Return the (X, Y) coordinate for the center point of the cell that contains the specified text.  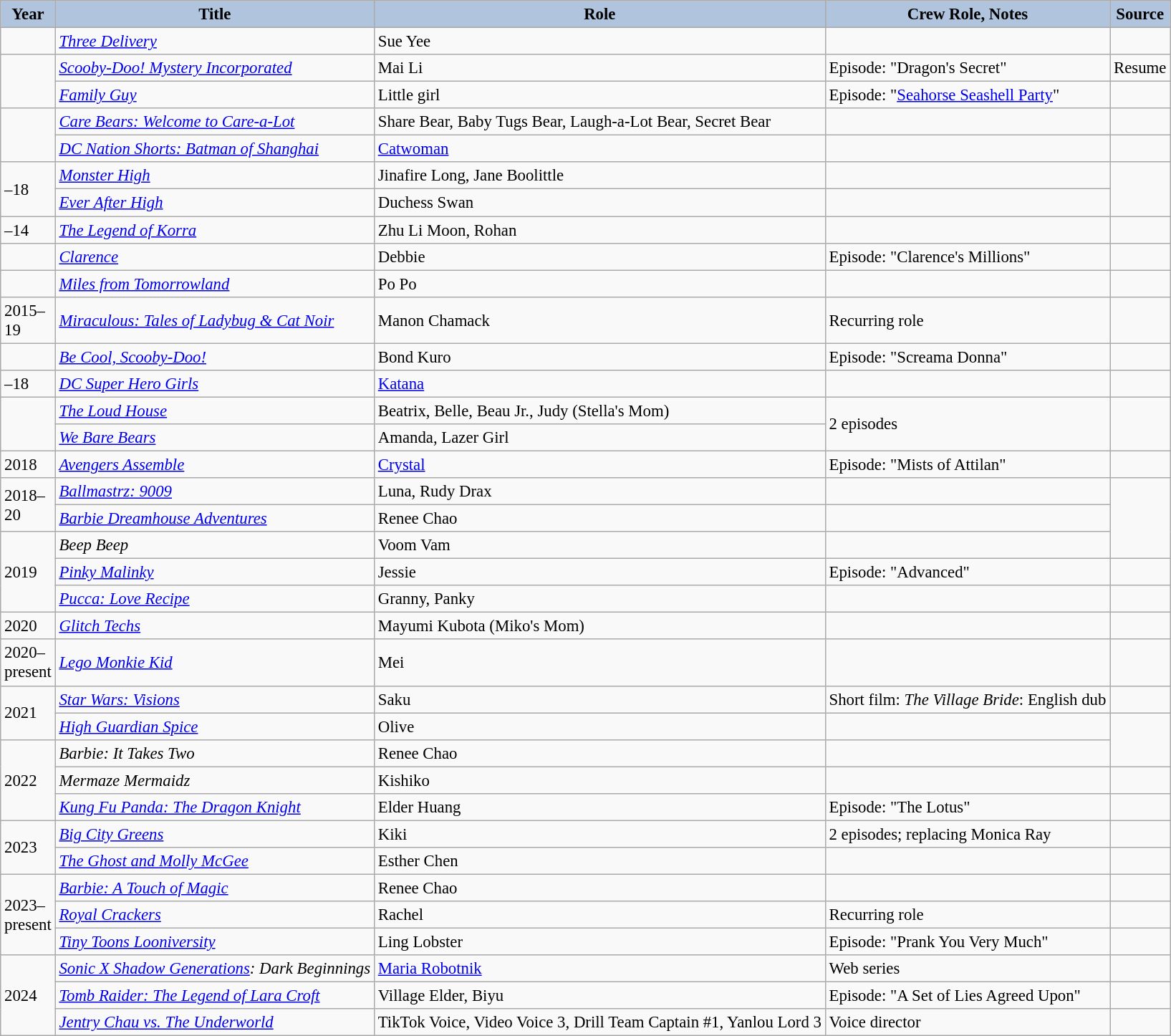
Year (28, 14)
–14 (28, 230)
Manon Chamack (599, 320)
Care Bears: Welcome to Care-a-Lot (215, 122)
Role (599, 14)
Three Delivery (215, 42)
Big City Greens (215, 834)
Zhu Li Moon, Rohan (599, 230)
2 episodes (967, 424)
Maria Robotnik (599, 969)
Resume (1140, 68)
Jentry Chau vs. The Underworld (215, 1022)
Beep Beep (215, 545)
Episode: "Clarence's Millions" (967, 256)
Miles from Tomorrowland (215, 284)
Episode: "The Lotus" (967, 807)
Tomb Raider: The Legend of Lara Croft (215, 996)
Crew Role, Notes (967, 14)
Mai Li (599, 68)
Sue Yee (599, 42)
Episode: "A Set of Lies Agreed Upon" (967, 996)
Beatrix, Belle, Beau Jr., Judy (Stella's Mom) (599, 411)
2023–present (28, 914)
Glitch Techs (215, 626)
Episode: "Seahorse Seashell Party" (967, 95)
Bond Kuro (599, 357)
Monster High (215, 176)
Saku (599, 699)
Web series (967, 969)
Granny, Panky (599, 599)
Be Cool, Scooby-Doo! (215, 357)
Voice director (967, 1022)
Rachel (599, 915)
Lego Monkie Kid (215, 663)
The Ghost and Molly McGee (215, 861)
2022 (28, 780)
Sonic X Shadow Generations: Dark Beginnings (215, 969)
The Legend of Korra (215, 230)
Tiny Toons Looniversity (215, 942)
2015–19 (28, 320)
2023 (28, 847)
Episode: "Screama Donna" (967, 357)
The Loud House (215, 411)
TikTok Voice, Video Voice 3, Drill Team Captain #1, Yanlou Lord 3 (599, 1022)
Amanda, Lazer Girl (599, 438)
Mayumi Kubota (Miko's Mom) (599, 626)
Kishiko (599, 780)
DC Super Hero Girls (215, 384)
We Bare Bears (215, 438)
Pinky Malinky (215, 572)
Po Po (599, 284)
2024 (28, 996)
Luna, Rudy Drax (599, 491)
Kiki (599, 834)
Scooby-Doo! Mystery Incorporated (215, 68)
Village Elder, Biyu (599, 996)
Catwoman (599, 149)
Family Guy (215, 95)
Source (1140, 14)
Esther Chen (599, 861)
Jessie (599, 572)
Royal Crackers (215, 915)
DC Nation Shorts: Batman of Shanghai (215, 149)
Barbie Dreamhouse Adventures (215, 519)
Katana (599, 384)
Little girl (599, 95)
Episode: "Advanced" (967, 572)
Elder Huang (599, 807)
Title (215, 14)
2 episodes; replacing Monica Ray (967, 834)
Episode: "Prank You Very Much" (967, 942)
2018 (28, 464)
Ballmastrz: 9009 (215, 491)
Crystal (599, 464)
2018–20 (28, 504)
Jinafire Long, Jane Boolittle (599, 176)
Miraculous: Tales of Ladybug & Cat Noir (215, 320)
Olive (599, 726)
2019 (28, 572)
Share Bear, Baby Tugs Bear, Laugh-a-Lot Bear, Secret Bear (599, 122)
Episode: "Dragon's Secret" (967, 68)
Debbie (599, 256)
Pucca: Love Recipe (215, 599)
Barbie: A Touch of Magic (215, 888)
Ever After High (215, 203)
2021 (28, 712)
Short film: The Village Bride: English dub (967, 699)
2020–present (28, 663)
Clarence (215, 256)
Episode: "Mists of Attilan" (967, 464)
High Guardian Spice (215, 726)
Kung Fu Panda: The Dragon Knight (215, 807)
Avengers Assemble (215, 464)
Barbie: It Takes Two (215, 753)
Duchess Swan (599, 203)
Mei (599, 663)
Ling Lobster (599, 942)
Voom Vam (599, 545)
2020 (28, 626)
Mermaze Mermaidz (215, 780)
Star Wars: Visions (215, 699)
